From the cell containing the given text, extract its center point as [x, y] coordinate. 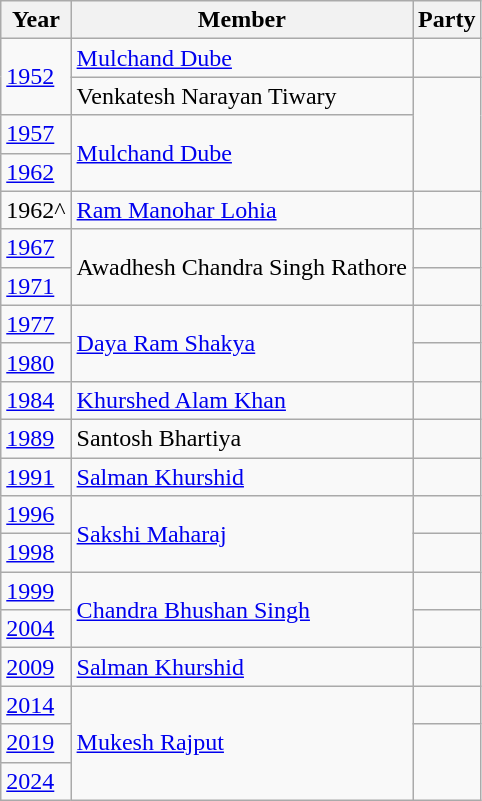
Venkatesh Narayan Tiwary [242, 96]
Khurshed Alam Khan [242, 400]
Daya Ram Shakya [242, 343]
Mukesh Rajput [242, 743]
1998 [36, 553]
Chandra Bhushan Singh [242, 610]
Party [447, 20]
2004 [36, 629]
2019 [36, 743]
Sakshi Maharaj [242, 534]
1984 [36, 400]
Year [36, 20]
2024 [36, 781]
1971 [36, 286]
1989 [36, 438]
1952 [36, 77]
Santosh Bhartiya [242, 438]
2014 [36, 705]
1980 [36, 362]
1991 [36, 477]
1977 [36, 324]
Member [242, 20]
1957 [36, 134]
1962 [36, 172]
Ram Manohar Lohia [242, 210]
1962^ [36, 210]
1996 [36, 515]
1999 [36, 591]
2009 [36, 667]
Awadhesh Chandra Singh Rathore [242, 267]
1967 [36, 248]
